Return (X, Y) of the center of cell containing provided text 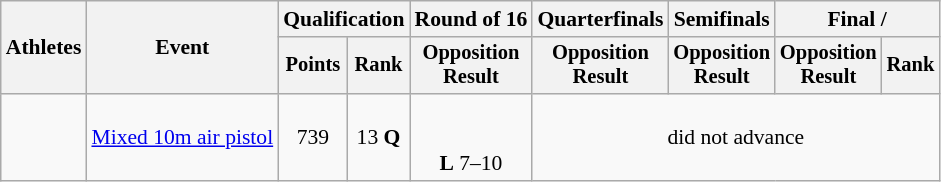
Athletes (44, 48)
13 Q (379, 138)
Semifinals (722, 19)
Mixed 10m air pistol (182, 138)
Final / (857, 19)
did not advance (736, 138)
Points (312, 66)
Qualification (344, 19)
739 (312, 138)
Quarterfinals (600, 19)
Event (182, 48)
L 7–10 (472, 138)
Round of 16 (472, 19)
